Scan for the cell matching the given text and deliver its [x, y] coordinate at center. 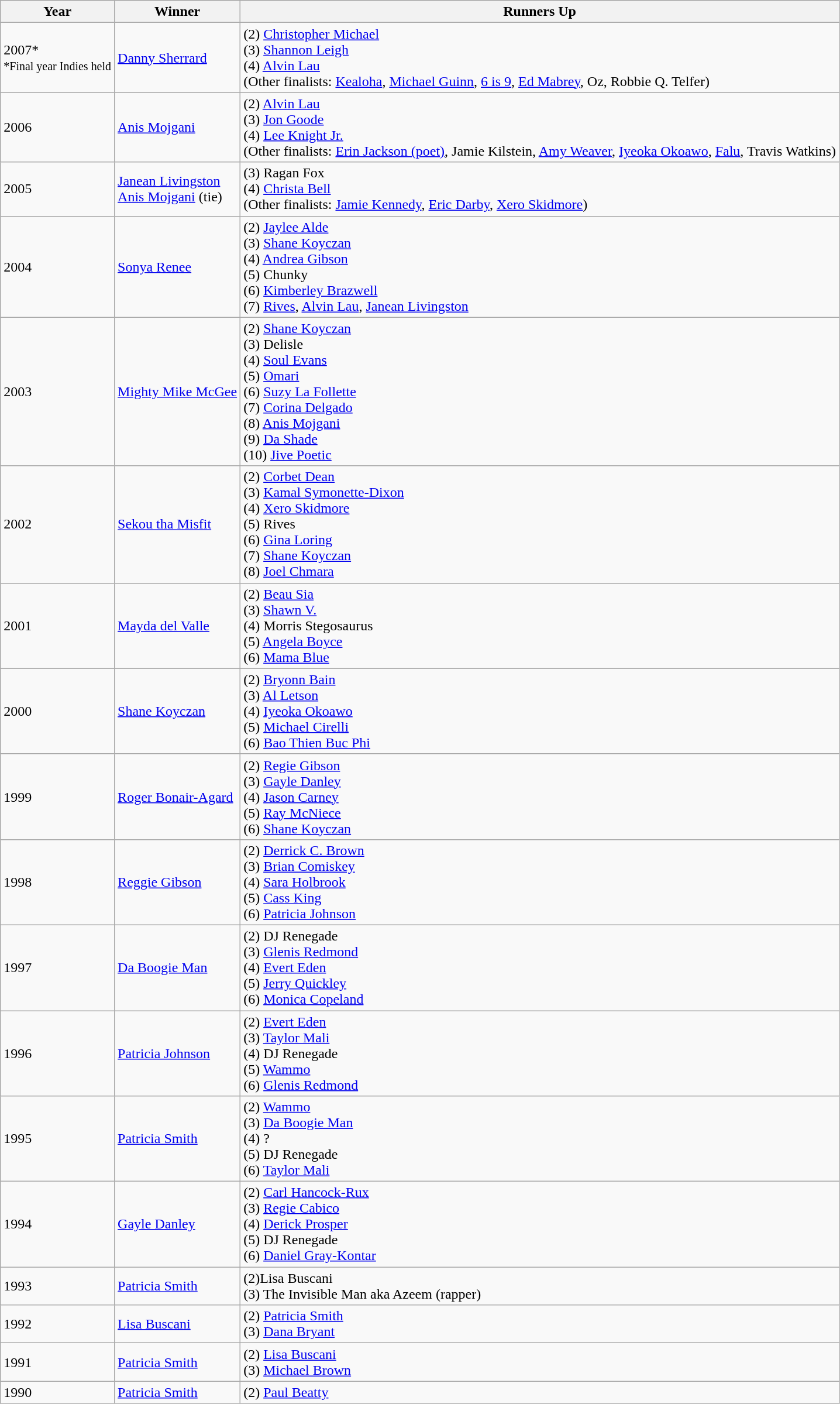
Janean LivingstonAnis Mojgani (tie) [178, 189]
Shane Koyczan [178, 711]
Roger Bonair-Agard [178, 797]
1990 [57, 1392]
Runners Up [540, 12]
(2) Beau Sia(3) Shawn V.(4) Morris Stegosaurus(5) Angela Boyce(6) Mama Blue [540, 626]
Mighty Mike McGee [178, 392]
Danny Sherrard [178, 57]
2004 [57, 267]
1991 [57, 1362]
1997 [57, 967]
2005 [57, 189]
2000 [57, 711]
(2) Jaylee Alde(3) Shane Koyczan(4) Andrea Gibson(5) Chunky(6) Kimberley Brazwell(7) Rives, Alvin Lau, Janean Livingston [540, 267]
Lisa Buscani [178, 1324]
Sonya Renee [178, 267]
1996 [57, 1053]
(2) Shane Koyczan(3) Delisle(4) Soul Evans(5) Omari(6) Suzy La Follette(7) Corina Delgado(8) Anis Mojgani(9) Da Shade(10) Jive Poetic [540, 392]
1993 [57, 1286]
(2) DJ Renegade(3) Glenis Redmond(4) Evert Eden(5) Jerry Quickley(6) Monica Copeland [540, 967]
1994 [57, 1224]
(2) Patricia Smith(3) Dana Bryant [540, 1324]
Anis Mojgani [178, 128]
2007**Final year Indies held [57, 57]
(2) Bryonn Bain(3) Al Letson(4) Iyeoka Okoawo(5) Michael Cirelli(6) Bao Thien Buc Phi [540, 711]
(2) Evert Eden(3) Taylor Mali(4) DJ Renegade(5) Wammo(6) Glenis Redmond [540, 1053]
Mayda del Valle [178, 626]
(2) Carl Hancock-Rux(3) Regie Cabico(4) Derick Prosper(5) DJ Renegade(6) Daniel Gray-Kontar [540, 1224]
Reggie Gibson [178, 882]
(2) Corbet Dean(3) Kamal Symonette-Dixon(4) Xero Skidmore(5) Rives(6) Gina Loring(7) Shane Koyczan(8) Joel Chmara [540, 524]
(2) Regie Gibson(3) Gayle Danley(4) Jason Carney(5) Ray McNiece(6) Shane Koyczan [540, 797]
Year [57, 12]
Da Boogie Man [178, 967]
2003 [57, 392]
(2)Lisa Buscani (3) The Invisible Man aka Azeem (rapper) [540, 1286]
(2) Alvin Lau(3) Jon Goode(4) Lee Knight Jr.(Other finalists: Erin Jackson (poet), Jamie Kilstein, Amy Weaver, Iyeoka Okoawo, Falu, Travis Watkins) [540, 128]
(3) Ragan Fox(4) Christa Bell(Other finalists: Jamie Kennedy, Eric Darby, Xero Skidmore) [540, 189]
1995 [57, 1139]
2002 [57, 524]
Winner [178, 12]
1999 [57, 797]
(2) Lisa Buscani(3) Michael Brown [540, 1362]
1998 [57, 882]
Patricia Johnson [178, 1053]
Gayle Danley [178, 1224]
(2) Derrick C. Brown(3) Brian Comiskey(4) Sara Holbrook(5) Cass King(6) Patricia Johnson [540, 882]
(2) Wammo(3) Da Boogie Man(4) ?(5) DJ Renegade(6) Taylor Mali [540, 1139]
1992 [57, 1324]
2001 [57, 626]
(2) Christopher Michael(3) Shannon Leigh(4) Alvin Lau(Other finalists: Kealoha, Michael Guinn, 6 is 9, Ed Mabrey, Oz, Robbie Q. Telfer) [540, 57]
(2) Paul Beatty [540, 1392]
2006 [57, 128]
Sekou tha Misfit [178, 524]
